Return the [x, y] coordinate for the center point of the cell that contains the specified text.  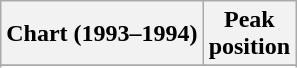
Peakposition [249, 34]
Chart (1993–1994) [102, 34]
